Output the (x, y) coordinate of the center of the cell containing the given text.  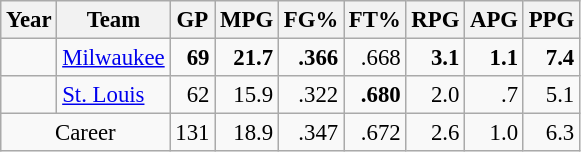
69 (192, 58)
Year (29, 20)
GP (192, 20)
.347 (310, 133)
Milwaukee (114, 58)
.672 (376, 133)
Career (86, 133)
.680 (376, 95)
18.9 (247, 133)
2.6 (436, 133)
FG% (310, 20)
1.1 (494, 58)
131 (192, 133)
6.3 (551, 133)
.7 (494, 95)
7.4 (551, 58)
62 (192, 95)
15.9 (247, 95)
21.7 (247, 58)
APG (494, 20)
St. Louis (114, 95)
RPG (436, 20)
2.0 (436, 95)
Team (114, 20)
.668 (376, 58)
5.1 (551, 95)
3.1 (436, 58)
MPG (247, 20)
FT% (376, 20)
1.0 (494, 133)
PPG (551, 20)
.322 (310, 95)
.366 (310, 58)
